Locate the cell with the specified text and output its (x, y) center coordinate. 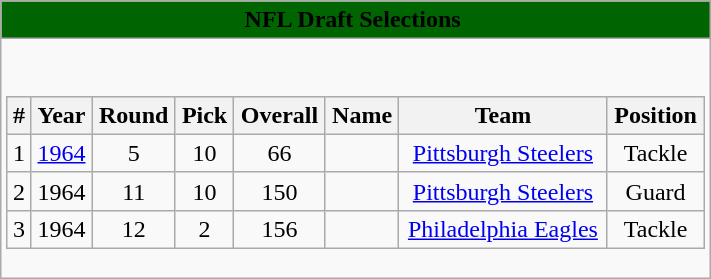
NFL Draft Selections (356, 20)
Position (656, 115)
66 (280, 153)
Name (362, 115)
3 (19, 229)
Overall (280, 115)
156 (280, 229)
Round (134, 115)
Team (503, 115)
150 (280, 191)
5 (134, 153)
11 (134, 191)
# (19, 115)
12 (134, 229)
Guard (656, 191)
Philadelphia Eagles (503, 229)
Year (62, 115)
1 (19, 153)
Pick (204, 115)
